From the cell containing the given text, extract its center point as (x, y) coordinate. 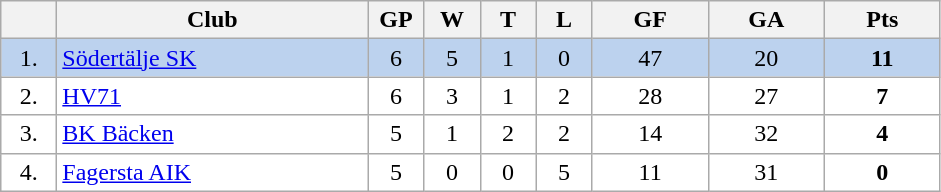
W (452, 20)
GP (396, 20)
32 (766, 134)
T (508, 20)
GA (766, 20)
31 (766, 172)
14 (650, 134)
L (564, 20)
HV71 (212, 96)
Fagersta AIK (212, 172)
3. (29, 134)
Pts (882, 20)
7 (882, 96)
4. (29, 172)
1. (29, 58)
Södertälje SK (212, 58)
BK Bäcken (212, 134)
20 (766, 58)
GF (650, 20)
3 (452, 96)
4 (882, 134)
28 (650, 96)
27 (766, 96)
2. (29, 96)
Club (212, 20)
47 (650, 58)
